Return [x, y] of the center of cell containing provided text 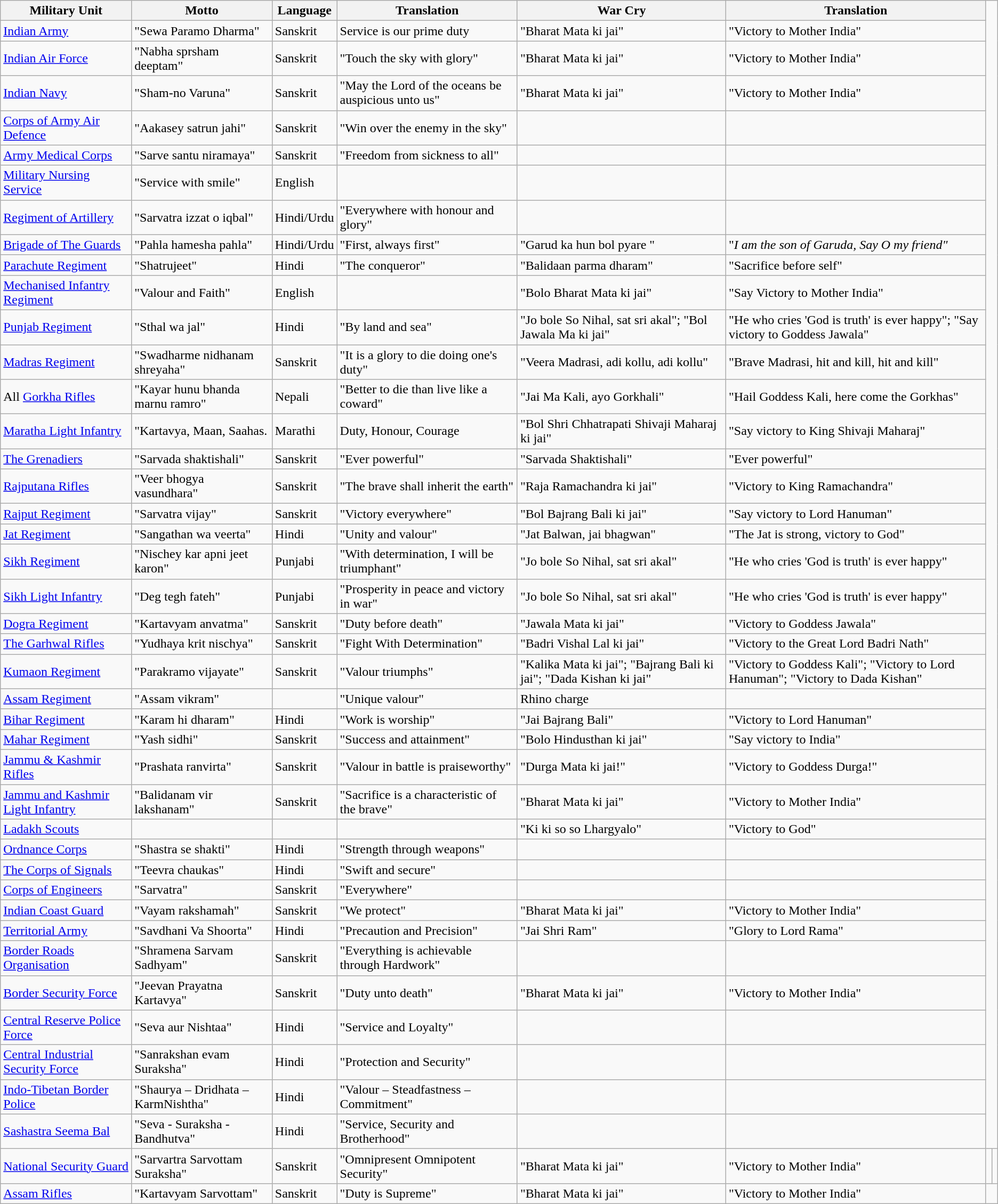
Assam Regiment [66, 699]
Mahar Regiment [66, 739]
"Unity and valour" [427, 534]
Maratha Light Infantry [66, 432]
"Say victory to Lord Hanuman" [856, 514]
Rajput Regiment [66, 514]
"Say Victory to Mother India" [856, 292]
Kumaon Regiment [66, 672]
Bihar Regiment [66, 719]
"Savdhani Va Shoorta" [202, 931]
Assam Rifles [66, 1193]
"Badri Vishal Lal ki jai" [622, 644]
"Shramena Sarvam Sadhyam" [202, 958]
"Better to die than live like a coward" [427, 397]
"Garud ka hun bol pyare " [622, 245]
Army Medical Corps [66, 155]
"Sarve santu niramaya" [202, 155]
Mechanised Infantry Regiment [66, 292]
"Prosperity in peace and victory in war" [427, 596]
"Bolo Bharat Mata ki jai" [622, 292]
"Prashata ranvirta" [202, 766]
"First, always first" [427, 245]
"Success and attainment" [427, 739]
"Sanrakshan evam Suraksha" [202, 1062]
Regiment of Artillery [66, 217]
"Jeevan Prayatna Kartavya" [202, 992]
"Kayar hunu bhanda marnu ramro" [202, 397]
"Jai Ma Kali, ayo Gorkhali" [622, 397]
"It is a glory to die doing one's duty" [427, 361]
Central Reserve Police Force [66, 1028]
"Unique valour" [427, 699]
"Valour and Faith" [202, 292]
Duty, Honour, Courage [427, 432]
"Ki ki so so Lhargyalo" [622, 829]
"Duty is Supreme" [427, 1193]
Indian Navy [66, 93]
"Karam hi dharam" [202, 719]
"Shaurya – Dridhata – KarmNishtha" [202, 1097]
"Say victory to King Shivaji Maharaj" [856, 432]
"Sarvatra izzat o iqbal" [202, 217]
Territorial Army [66, 931]
"Victory to King Ramachandra" [856, 486]
Jammu and Kashmir Light Infantry [66, 802]
Madras Regiment [66, 361]
"Win over the enemy in the sky" [427, 128]
Dogra Regiment [66, 624]
Indo-Tibetan Border Police [66, 1097]
"The Jat is strong, victory to God" [856, 534]
"Parakramo vijayate" [202, 672]
"Kalika Mata ki jai"; "Bajrang Bali ki jai"; "Dada Kishan ki jai" [622, 672]
"I am the son of Garuda, Say O my friend" [856, 245]
Sikh Light Infantry [66, 596]
"Omnipresent Omnipotent Security" [427, 1166]
"Fight With Determination" [427, 644]
Military Unit [66, 11]
The Corps of Signals [66, 870]
"Valour in battle is praiseworthy" [427, 766]
"Jai Shri Ram" [622, 931]
"Say victory to India" [856, 739]
Service is our prime duty [427, 31]
"Deg tegh fateh" [202, 596]
"Kartavya, Maan, Saahas. [202, 432]
"Duty before death" [427, 624]
"Service and Loyalty" [427, 1028]
"Sarvatra vijay" [202, 514]
"He who cries 'God is truth' is ever happy"; "Say victory to Goddess Jawala" [856, 327]
"Seva aur Nishtaa" [202, 1028]
War Cry [622, 11]
"Sangathan wa veerta" [202, 534]
Indian Air Force [66, 59]
"Sarvada shaktishali" [202, 459]
"Everything is achievable through Hardwork" [427, 958]
"Protection and Security" [427, 1062]
"Service with smile" [202, 182]
"Shatrujeet" [202, 265]
"Victory to Lord Hanuman" [856, 719]
Ladakh Scouts [66, 829]
"Bol Shri Chhatrapati Shivaji Maharaj ki jai" [622, 432]
"Strength through weapons" [427, 850]
"Work is worship" [427, 719]
"Jo bole So Nihal, sat sri akal"; "Bol Jawala Ma ki jai" [622, 327]
"Sthal wa jal" [202, 327]
The Grenadiers [66, 459]
"Jat Balwan, jai bhagwan" [622, 534]
"Sacrifice is a characteristic of the brave" [427, 802]
"Pahla hamesha pahla" [202, 245]
"Balidanam vir lakshanam" [202, 802]
Sashastra Seema Bal [66, 1131]
"We protect" [427, 910]
National Security Guard [66, 1166]
"Seva - Suraksha - Bandhutva" [202, 1131]
Indian Army [66, 31]
"May the Lord of the oceans be auspicious unto us" [427, 93]
Jammu & Kashmir Rifles [66, 766]
"Shastra se shakti" [202, 850]
"Veera Madrasi, adi kollu, adi kollu" [622, 361]
Motto [202, 11]
The Garhwal Rifles [66, 644]
"Precaution and Precision" [427, 931]
"Sarvada Shaktishali" [622, 459]
"Teevra chaukas" [202, 870]
"Valour – Steadfastness – Commitment" [427, 1097]
"Kartavyam Sarvottam" [202, 1193]
"Kartavyam anvatma" [202, 624]
"Jawala Mata ki jai" [622, 624]
"The conqueror" [427, 265]
"Vayam rakshamah" [202, 910]
"Bol Bajrang Bali ki jai" [622, 514]
Corps of Engineers [66, 890]
"Aakasey satrun jahi" [202, 128]
"Sarvatra" [202, 890]
"Valour triumphs" [427, 672]
Language [304, 11]
"Victory to Goddess Kali"; "Victory to Lord Hanuman"; "Victory to Dada Kishan" [856, 672]
Rhino charge [622, 699]
"Raja Ramachandra ki jai" [622, 486]
Parachute Regiment [66, 265]
"Duty unto death" [427, 992]
"Sham-no Varuna" [202, 93]
Corps of Army Air Defence [66, 128]
"Victory to Goddess Durga!" [856, 766]
"Durga Mata ki jai!" [622, 766]
"Nischey kar apni jeet karon" [202, 562]
"Victory everywhere" [427, 514]
Central Industrial Security Force [66, 1062]
"Victory to God" [856, 829]
"Everywhere" [427, 890]
"Veer bhogya vasundhara" [202, 486]
Indian Coast Guard [66, 910]
Jat Regiment [66, 534]
"Brave Madrasi, hit and kill, hit and kill" [856, 361]
"Nabha sprsham deeptam" [202, 59]
"Sarvartra Sarvottam Suraksha" [202, 1166]
"The brave shall inherit the earth" [427, 486]
"Everywhere with honour and glory" [427, 217]
"Swadharme nidhanam shreyaha" [202, 361]
"Victory to the Great Lord Badri Nath" [856, 644]
"Freedom from sickness to all" [427, 155]
Military Nursing Service [66, 182]
Punjab Regiment [66, 327]
Border Security Force [66, 992]
"Glory to Lord Rama" [856, 931]
"Sewa Paramo Dharma" [202, 31]
"Victory to Goddess Jawala" [856, 624]
"With determination, I will be triumphant" [427, 562]
"Hail Goddess Kali, here come the Gorkhas" [856, 397]
Brigade of The Guards [66, 245]
"Assam vikram" [202, 699]
Sikh Regiment [66, 562]
Border Roads Organisation [66, 958]
"Balidaan parma dharam" [622, 265]
"Sacrifice before self" [856, 265]
Nepali [304, 397]
Rajputana Rifles [66, 486]
"Swift and secure" [427, 870]
Ordnance Corps [66, 850]
"By land and sea" [427, 327]
"Jai Bajrang Bali" [622, 719]
"Touch the sky with glory" [427, 59]
"Bolo Hindusthan ki jai" [622, 739]
"Yudhaya krit nischya" [202, 644]
Marathi [304, 432]
All Gorkha Rifles [66, 397]
"Service, Security and Brotherhood" [427, 1131]
"Yash sidhi" [202, 739]
